Provide the [x, y] coordinate of the cell's center where the given text is located.  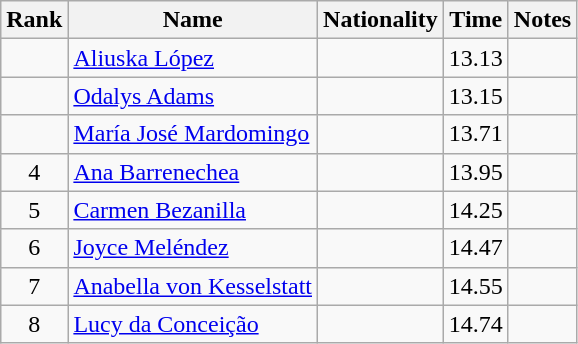
14.25 [476, 210]
Rank [34, 20]
Anabella von Kesselstatt [193, 286]
14.74 [476, 324]
Carmen Bezanilla [193, 210]
Nationality [381, 20]
7 [34, 286]
4 [34, 172]
Aliuska López [193, 58]
Joyce Meléndez [193, 248]
14.47 [476, 248]
5 [34, 210]
8 [34, 324]
Time [476, 20]
María José Mardomingo [193, 134]
Odalys Adams [193, 96]
13.15 [476, 96]
13.71 [476, 134]
Ana Barrenechea [193, 172]
13.95 [476, 172]
Name [193, 20]
Notes [542, 20]
14.55 [476, 286]
13.13 [476, 58]
6 [34, 248]
Lucy da Conceição [193, 324]
